Identify which cell holds the provided text, then report its (X, Y) central coordinate. 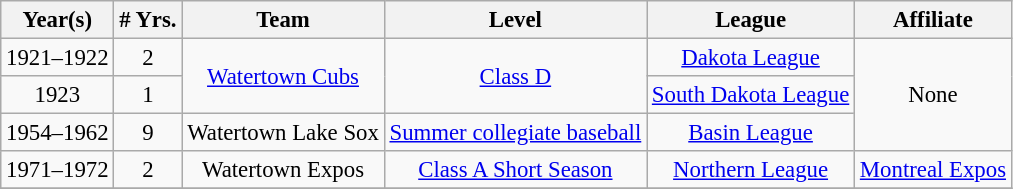
Watertown Lake Sox (283, 133)
9 (148, 133)
Watertown Cubs (283, 76)
1923 (58, 95)
Dakota League (751, 58)
Basin League (751, 133)
None (934, 96)
Montreal Expos (934, 170)
1971–1972 (58, 170)
# Yrs. (148, 20)
1954–1962 (58, 133)
1 (148, 95)
Affiliate (934, 20)
League (751, 20)
1921–1922 (58, 58)
Northern League (751, 170)
Class A Short Season (515, 170)
Year(s) (58, 20)
Team (283, 20)
South Dakota League (751, 95)
Summer collegiate baseball (515, 133)
Watertown Expos (283, 170)
Level (515, 20)
Class D (515, 76)
